From the cell containing the given text, extract its center point as (x, y) coordinate. 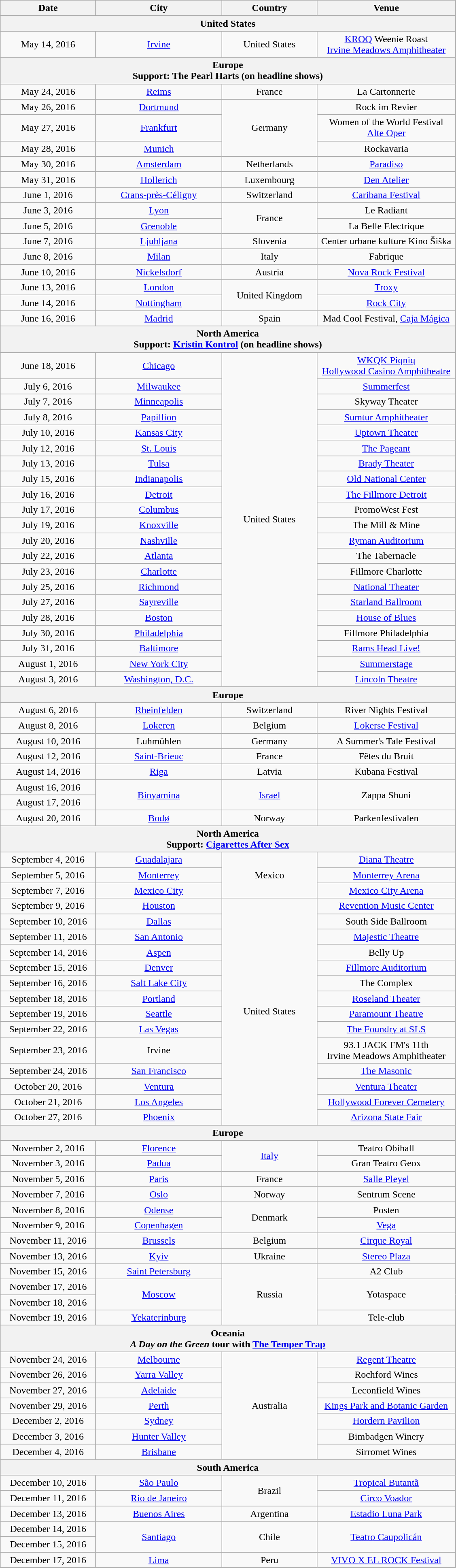
June 14, 2016 (48, 303)
July 22, 2016 (48, 556)
Binyamina (159, 795)
October 21, 2016 (48, 1102)
Madrid (159, 318)
July 15, 2016 (48, 479)
July 31, 2016 (48, 648)
Monterrey Arena (386, 875)
Revention Music Center (386, 906)
Women of the World Festival Alte Oper (386, 128)
Santiago (159, 1537)
September 4, 2016 (48, 860)
May 24, 2016 (48, 92)
Florence (159, 1148)
Odense (159, 1210)
Yekaterinburg (159, 1318)
San Antonio (159, 937)
Ventura Theater (386, 1087)
September 15, 2016 (48, 967)
June 18, 2016 (48, 365)
September 24, 2016 (48, 1071)
Rio de Janeiro (159, 1498)
Denmark (269, 1217)
House of Blues (386, 618)
City (159, 8)
South Side Ballroom (386, 921)
Roseland Theater (386, 998)
August 12, 2016 (48, 756)
The Masonic (386, 1071)
The Complex (386, 983)
December 2, 2016 (48, 1421)
November 8, 2016 (48, 1210)
Parkenfestivalen (386, 818)
Kubana Festival (386, 772)
Sirromet Wines (386, 1452)
November 26, 2016 (48, 1375)
North AmericaSupport: Cigarettes After Sex (228, 839)
93.1 JACK FM's 11thIrvine Meadows Amphitheater (386, 1050)
November 2, 2016 (48, 1148)
May 27, 2016 (48, 128)
June 10, 2016 (48, 272)
October 27, 2016 (48, 1117)
July 19, 2016 (48, 525)
Date (48, 8)
The Fillmore Detroit (386, 494)
Dortmund (159, 107)
September 7, 2016 (48, 891)
Leconfield Wines (386, 1390)
August 14, 2016 (48, 772)
Lima (159, 1560)
KROQ Weenie RoastIrvine Meadows Amphitheater (386, 45)
Lokerse Festival (386, 725)
EuropeSupport: The Pearl Harts (on headline shows) (228, 70)
Washington, D.C. (159, 679)
Hunter Valley (159, 1436)
July 13, 2016 (48, 463)
May 14, 2016 (48, 45)
Lyon (159, 210)
Indianapolis (159, 479)
A Summer's Tale Festival (386, 741)
November 19, 2016 (48, 1318)
Moscow (159, 1295)
Los Angeles (159, 1102)
Crans-près-Céligny (159, 195)
July 23, 2016 (48, 571)
June 5, 2016 (48, 226)
Sayreville (159, 602)
River Nights Festival (386, 710)
September 18, 2016 (48, 998)
Las Vegas (159, 1029)
November 15, 2016 (48, 1272)
Spain (269, 318)
Latvia (269, 772)
Atlanta (159, 556)
Riga (159, 772)
Ljubljana (159, 241)
Kansas City (159, 432)
September 19, 2016 (48, 1014)
July 16, 2016 (48, 494)
Philadelphia (159, 633)
May 31, 2016 (48, 179)
Monterrey (159, 875)
North AmericaSupport: Kristin Kontrol (on headline shows) (228, 339)
Argentina (269, 1513)
November 11, 2016 (48, 1240)
November 3, 2016 (48, 1163)
Rock im Revier (386, 107)
Tele-club (386, 1318)
Venue (386, 8)
Fillmore Philadelphia (386, 633)
June 1, 2016 (48, 195)
Peru (269, 1560)
September 10, 2016 (48, 921)
Hordern Pavilion (386, 1421)
July 8, 2016 (48, 417)
Perth (159, 1406)
Richmond (159, 587)
Dallas (159, 921)
December 11, 2016 (48, 1498)
Bodø (159, 818)
May 30, 2016 (48, 164)
Summerstage (386, 664)
Lincoln Theatre (386, 679)
November 27, 2016 (48, 1390)
Majestic Theatre (386, 937)
November 5, 2016 (48, 1179)
November 7, 2016 (48, 1194)
Milan (159, 257)
Le Radiant (386, 210)
Aspen (159, 952)
Tropical Butantã (386, 1483)
VIVO X EL ROCK Festival (386, 1560)
Paradiso (386, 164)
Sydney (159, 1421)
Papillion (159, 417)
Brussels (159, 1240)
Bimbadgen Winery (386, 1436)
Den Atelier (386, 179)
WKQK PiqniqHollywood Casino Amphitheatre (386, 365)
Denver (159, 967)
September 22, 2016 (48, 1029)
The Mill & Mine (386, 525)
Circo Voador (386, 1498)
San Francisco (159, 1071)
Starland Ballroom (386, 602)
July 25, 2016 (48, 587)
September 16, 2016 (48, 983)
Tulsa (159, 463)
November 24, 2016 (48, 1359)
Russia (269, 1295)
Saint-Brieuc (159, 756)
September 14, 2016 (48, 952)
Salt Lake City (159, 983)
September 9, 2016 (48, 906)
Luxembourg (269, 179)
August 1, 2016 (48, 664)
Gran Teatro Geox (386, 1163)
Hollerich (159, 179)
Austria (269, 272)
June 7, 2016 (48, 241)
Brisbane (159, 1452)
Mexico City (159, 891)
Nashville (159, 541)
Chicago (159, 365)
November 29, 2016 (48, 1406)
Rock City (386, 303)
Boston (159, 618)
Troxy (386, 288)
Guadalajara (159, 860)
New York City (159, 664)
September 5, 2016 (48, 875)
Chile (269, 1537)
Mad Cool Festival, Caja Mágica (386, 318)
July 7, 2016 (48, 402)
May 26, 2016 (48, 107)
Frankfurt (159, 128)
November 18, 2016 (48, 1302)
Australia (269, 1406)
Portland (159, 998)
Nottingham (159, 303)
Center urbane kulture Kino Šiška (386, 241)
June 3, 2016 (48, 210)
Phoenix (159, 1117)
August 20, 2016 (48, 818)
Kyiv (159, 1256)
Hollywood Forever Cemetery (386, 1102)
A2 Club (386, 1272)
London (159, 288)
December 3, 2016 (48, 1436)
October 20, 2016 (48, 1087)
July 20, 2016 (48, 541)
July 10, 2016 (48, 432)
December 17, 2016 (48, 1560)
Mexico (269, 875)
The Foundry at SLS (386, 1029)
Yotaspace (386, 1295)
December 4, 2016 (48, 1452)
Cirque Royal (386, 1240)
December 10, 2016 (48, 1483)
Ryman Auditorium (386, 541)
Stereo Plaza (386, 1256)
Milwaukee (159, 386)
Posten (386, 1210)
Regent Theatre (386, 1359)
August 17, 2016 (48, 803)
Seattle (159, 1014)
Salle Pleyel (386, 1179)
Luhmühlen (159, 741)
Minneapolis (159, 402)
Fêtes du Bruit (386, 756)
Knoxville (159, 525)
Yarra Valley (159, 1375)
December 14, 2016 (48, 1529)
Charlotte (159, 571)
August 16, 2016 (48, 787)
November 17, 2016 (48, 1287)
The Tabernacle (386, 556)
September 11, 2016 (48, 937)
November 9, 2016 (48, 1225)
São Paulo (159, 1483)
National Theater (386, 587)
Grenoble (159, 226)
Zappa Shuni (386, 795)
Ventura (159, 1087)
August 8, 2016 (48, 725)
Kings Park and Botanic Garden (386, 1406)
Arizona State Fair (386, 1117)
Estadio Luna Park (386, 1513)
Amsterdam (159, 164)
Detroit (159, 494)
June 16, 2016 (48, 318)
Sumtur Amphitheater (386, 417)
Copenhagen (159, 1225)
Vega (386, 1225)
Rheinfelden (159, 710)
Ukraine (269, 1256)
La Cartonnerie (386, 92)
Baltimore (159, 648)
Skyway Theater (386, 402)
Diana Theatre (386, 860)
December 13, 2016 (48, 1513)
August 10, 2016 (48, 741)
May 28, 2016 (48, 149)
Fillmore Auditorium (386, 967)
December 15, 2016 (48, 1545)
November 13, 2016 (48, 1256)
United Kingdom (269, 295)
Reims (159, 92)
Rams Head Live! (386, 648)
July 6, 2016 (48, 386)
September 23, 2016 (48, 1050)
Old National Center (386, 479)
Teatro Caupolicán (386, 1537)
Houston (159, 906)
St. Louis (159, 448)
Slovenia (269, 241)
Nickelsdorf (159, 272)
Fabrique (386, 257)
Munich (159, 149)
Fillmore Charlotte (386, 571)
PromoWest Fest (386, 510)
Country (269, 8)
July 27, 2016 (48, 602)
Netherlands (269, 164)
Lokeren (159, 725)
South America (228, 1467)
Uptown Theater (386, 432)
Buenos Aires (159, 1513)
OceaniaA Day on the Green tour with The Temper Trap (228, 1339)
Adelaide (159, 1390)
Columbus (159, 510)
Teatro Obihall (386, 1148)
Rockavaria (386, 149)
August 3, 2016 (48, 679)
Caribana Festival (386, 195)
July 17, 2016 (48, 510)
Nova Rock Festival (386, 272)
Paris (159, 1179)
July 28, 2016 (48, 618)
Paramount Theatre (386, 1014)
June 13, 2016 (48, 288)
August 6, 2016 (48, 710)
Sentrum Scene (386, 1194)
The Pageant (386, 448)
Padua (159, 1163)
Mexico City Arena (386, 891)
Melbourne (159, 1359)
Rochford Wines (386, 1375)
Summerfest (386, 386)
July 12, 2016 (48, 448)
Belly Up (386, 952)
Brady Theater (386, 463)
Saint Petersburg (159, 1272)
July 30, 2016 (48, 633)
Brazil (269, 1490)
June 8, 2016 (48, 257)
Israel (269, 795)
La Belle Electrique (386, 226)
Oslo (159, 1194)
